Determine the [X, Y] coordinate at the center of the cell enclosing the given text.  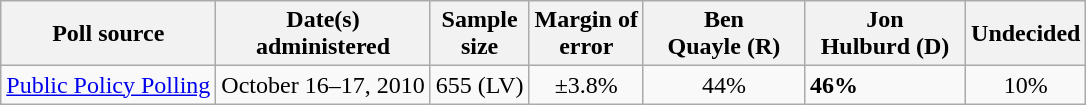
±3.8% [586, 85]
10% [1026, 85]
Margin of error [586, 34]
Poll source [108, 34]
Date(s)administered [323, 34]
JonHulburd (D) [884, 34]
October 16–17, 2010 [323, 85]
655 (LV) [480, 85]
BenQuayle (R) [724, 34]
46% [884, 85]
Samplesize [480, 34]
Undecided [1026, 34]
Public Policy Polling [108, 85]
44% [724, 85]
